Identify which cell holds the provided text, then report its [X, Y] central coordinate. 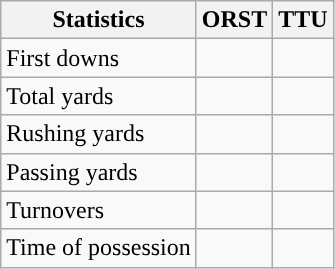
Rushing yards [99, 134]
Time of possession [99, 248]
Turnovers [99, 210]
First downs [99, 58]
Total yards [99, 96]
Passing yards [99, 172]
ORST [234, 20]
TTU [303, 20]
Statistics [99, 20]
